Output the (X, Y) coordinate of the center of the cell containing the given text.  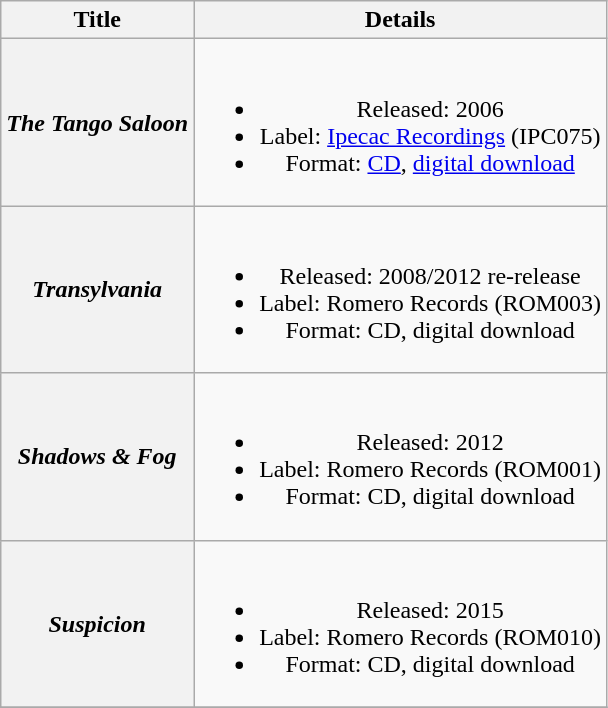
Title (98, 20)
Released: 2006Label: Ipecac Recordings (IPC075)Format: CD, digital download (400, 122)
Suspicion (98, 624)
Released: 2015Label: Romero Records (ROM010)Format: CD, digital download (400, 624)
Released: 2012Label: Romero Records (ROM001)Format: CD, digital download (400, 456)
Transylvania (98, 290)
The Tango Saloon (98, 122)
Released: 2008/2012 re-releaseLabel: Romero Records (ROM003)Format: CD, digital download (400, 290)
Shadows & Fog (98, 456)
Details (400, 20)
